Capture the cell that displays the provided text and extract its (X, Y) central coordinate. 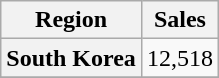
Region (72, 20)
Sales (180, 20)
South Korea (72, 58)
12,518 (180, 58)
